Determine the [x, y] coordinate at the center of the cell enclosing the given text.  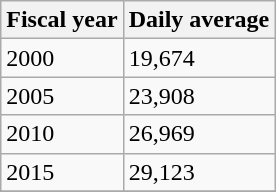
26,969 [199, 134]
29,123 [199, 172]
Daily average [199, 20]
2015 [62, 172]
23,908 [199, 96]
2000 [62, 58]
Fiscal year [62, 20]
2010 [62, 134]
19,674 [199, 58]
2005 [62, 96]
